Determine the [X, Y] coordinate at the center of the cell enclosing the given text.  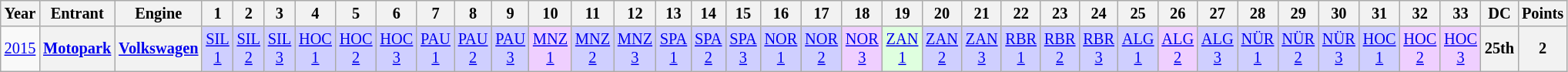
33 [1460, 13]
16 [781, 13]
14 [709, 13]
NÜR1 [1258, 49]
5 [356, 13]
32 [1420, 13]
DC [1499, 13]
SIL2 [249, 49]
15 [742, 13]
23 [1060, 13]
4 [316, 13]
SIL1 [217, 49]
1 [217, 13]
Volkswagen [159, 49]
RBR3 [1098, 49]
SPA1 [673, 49]
18 [863, 13]
3 [280, 13]
Year [20, 13]
12 [635, 13]
22 [1020, 13]
8 [473, 13]
30 [1338, 13]
17 [821, 13]
SIL3 [280, 49]
NÜR3 [1338, 49]
ALG2 [1178, 49]
ZAN1 [903, 49]
6 [397, 13]
NOR3 [863, 49]
MNZ3 [635, 49]
Entrant [77, 13]
29 [1298, 13]
Engine [159, 13]
Motopark [77, 49]
25th [1499, 49]
ALG1 [1138, 49]
7 [436, 13]
MNZ2 [593, 49]
9 [510, 13]
PAU1 [436, 49]
11 [593, 13]
NOR2 [821, 49]
31 [1380, 13]
SPA3 [742, 49]
ZAN3 [982, 49]
Points [1543, 13]
RBR2 [1060, 49]
10 [550, 13]
ZAN2 [942, 49]
SPA2 [709, 49]
PAU2 [473, 49]
21 [982, 13]
26 [1178, 13]
28 [1258, 13]
ALG3 [1218, 49]
RBR1 [1020, 49]
NÜR2 [1298, 49]
MNZ1 [550, 49]
PAU3 [510, 49]
13 [673, 13]
27 [1218, 13]
19 [903, 13]
2015 [20, 49]
NOR1 [781, 49]
25 [1138, 13]
24 [1098, 13]
20 [942, 13]
